Return the [x, y] coordinate for the center point of the cell that contains the specified text.  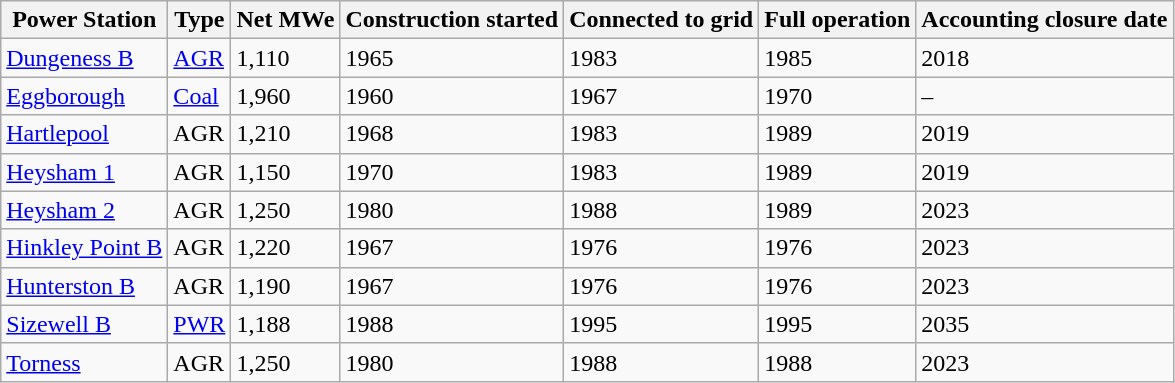
Power Station [84, 20]
2035 [1044, 324]
Hunterston B [84, 286]
Full operation [838, 20]
1,220 [286, 248]
Net MWe [286, 20]
1960 [452, 96]
Type [200, 20]
Heysham 2 [84, 210]
Eggborough [84, 96]
1985 [838, 58]
1968 [452, 134]
Hinkley Point B [84, 248]
Hartlepool [84, 134]
1,110 [286, 58]
PWR [200, 324]
Torness [84, 362]
1,190 [286, 286]
1,188 [286, 324]
1965 [452, 58]
1,210 [286, 134]
Dungeness B [84, 58]
1,150 [286, 172]
Coal [200, 96]
Construction started [452, 20]
– [1044, 96]
Connected to grid [662, 20]
Accounting closure date [1044, 20]
1,960 [286, 96]
2018 [1044, 58]
Sizewell B [84, 324]
Heysham 1 [84, 172]
